Return [X, Y] of the center of cell containing provided text 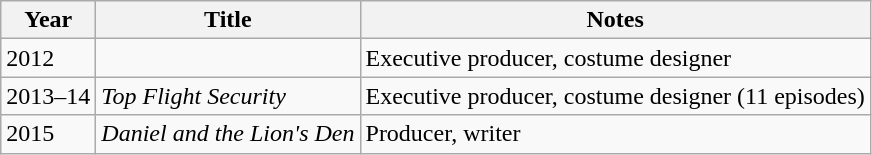
2012 [48, 58]
Year [48, 20]
2013–14 [48, 96]
Daniel and the Lion's Den [228, 134]
Executive producer, costume designer [615, 58]
Top Flight Security [228, 96]
Notes [615, 20]
Producer, writer [615, 134]
2015 [48, 134]
Title [228, 20]
Executive producer, costume designer (11 episodes) [615, 96]
